Determine the (X, Y) coordinate at the center of the cell enclosing the given text.  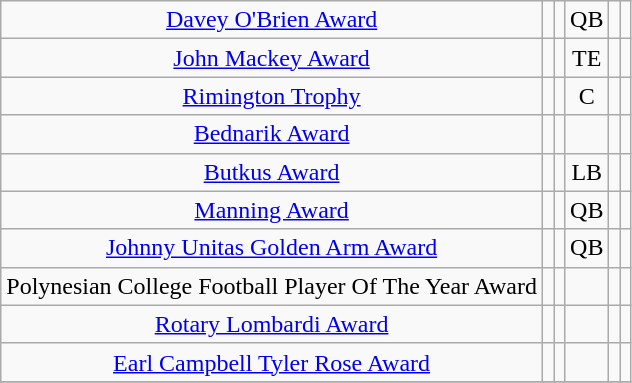
LB (587, 172)
Rimington Trophy (272, 96)
Johnny Unitas Golden Arm Award (272, 248)
Butkus Award (272, 172)
Polynesian College Football Player Of The Year Award (272, 286)
Bednarik Award (272, 134)
Davey O'Brien Award (272, 20)
Manning Award (272, 210)
Earl Campbell Tyler Rose Award (272, 362)
C (587, 96)
TE (587, 58)
Rotary Lombardi Award (272, 324)
John Mackey Award (272, 58)
